Provide the [x, y] coordinate of the cell's center where the given text is located.  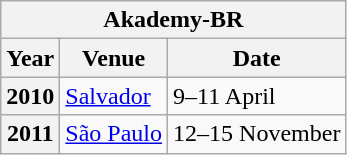
2010 [30, 96]
2011 [30, 134]
Venue [114, 58]
12–15 November [257, 134]
Salvador [114, 96]
Akademy-BR [174, 20]
Date [257, 58]
Year [30, 58]
9–11 April [257, 96]
São Paulo [114, 134]
